Detect which cell encompasses the target text, then output its (x, y) center coordinate. 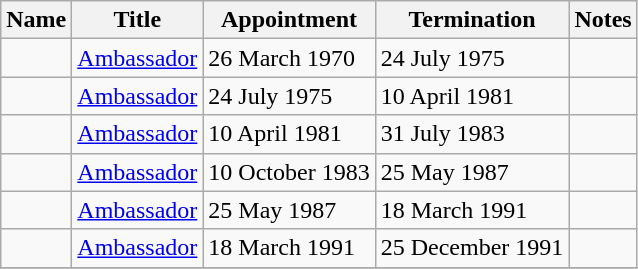
Name (36, 20)
31 July 1983 (472, 134)
Notes (603, 20)
25 December 1991 (472, 248)
Termination (472, 20)
Appointment (289, 20)
26 March 1970 (289, 58)
Title (138, 20)
10 October 1983 (289, 172)
